Capture the cell that displays the provided text and extract its [x, y] central coordinate. 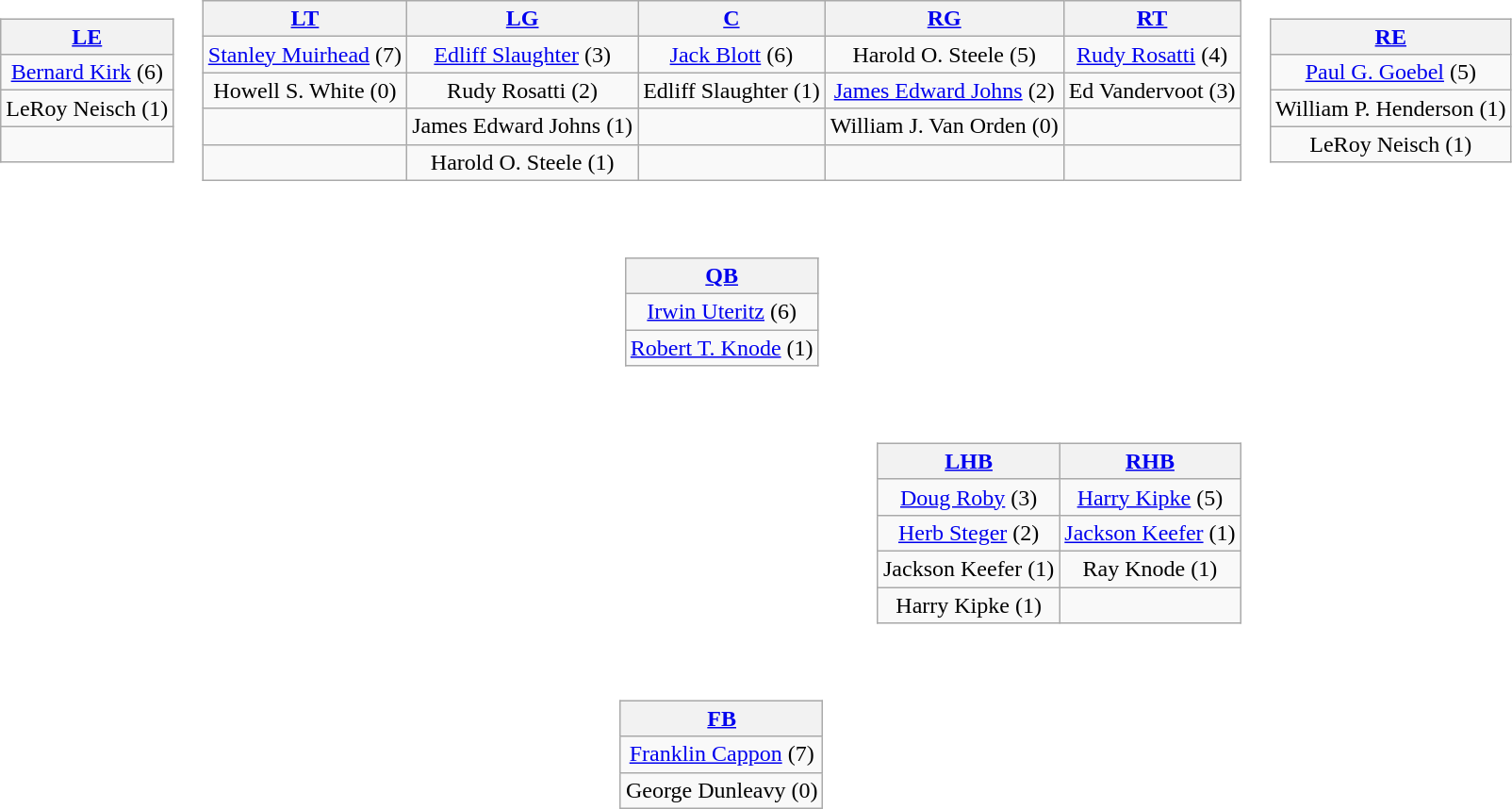
QB Irwin Uteritz (6) Robert T. Knode (1) [733, 299]
RT [1152, 19]
Bernard Kirk (6) [87, 73]
Irwin Uteritz (6) [722, 312]
Stanley Muirhead (7) [304, 55]
William P. Henderson (1) [1391, 108]
Howell S. White (0) [304, 91]
LE [87, 37]
Harry Kipke (5) [1150, 497]
Harold O. Steele (5) [945, 55]
Paul G. Goebel (5) [1391, 73]
Rudy Rosatti (2) [522, 91]
Harold O. Steele (1) [522, 162]
James Edward Johns (1) [522, 126]
Ed Vandervoot (3) [1152, 91]
William J. Van Orden (0) [945, 126]
FB [722, 718]
Edliff Slaughter (3) [522, 55]
LHB RHB Doug Roby (3) Harry Kipke (5) Herb Steger (2) Jackson Keefer (1) Jackson Keefer (1) Ray Knode (1) Harry Kipke (1) [733, 520]
Herb Steger (2) [968, 533]
Franklin Cappon (7) [722, 754]
LHB [968, 461]
George Dunleavy (0) [722, 790]
Harry Kipke (1) [968, 604]
Robert T. Knode (1) [722, 348]
Doug Roby (3) [968, 497]
Jack Blott (6) [731, 55]
Edliff Slaughter (1) [731, 91]
QB [722, 276]
RG [945, 19]
Rudy Rosatti (4) [1152, 55]
LG [522, 19]
RHB [1150, 461]
Ray Knode (1) [1150, 569]
James Edward Johns (2) [945, 91]
LT [304, 19]
C [731, 19]
RE [1391, 37]
